Detect which cell encompasses the target text, then output its [x, y] center coordinate. 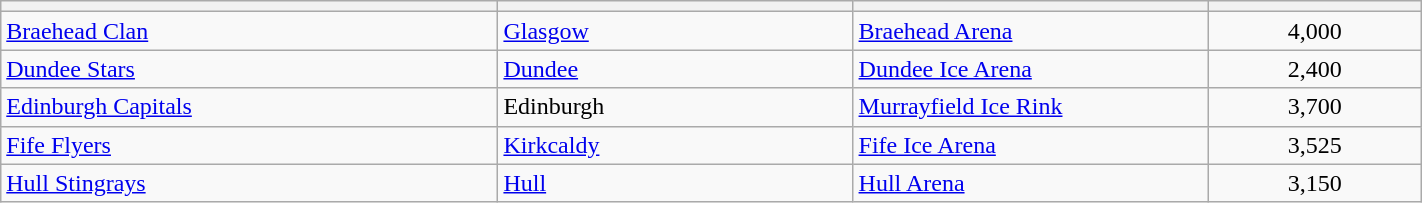
Fife Ice Arena [1030, 145]
Fife Flyers [250, 145]
Murrayfield Ice Rink [1030, 107]
Edinburgh [676, 107]
4,000 [1314, 31]
3,150 [1314, 183]
Dundee Stars [250, 69]
Edinburgh Capitals [250, 107]
2,400 [1314, 69]
Hull [676, 183]
Glasgow [676, 31]
3,525 [1314, 145]
Kirkcaldy [676, 145]
3,700 [1314, 107]
Braehead Clan [250, 31]
Braehead Arena [1030, 31]
Dundee [676, 69]
Hull Stingrays [250, 183]
Hull Arena [1030, 183]
Dundee Ice Arena [1030, 69]
